Determine the (x, y) coordinate at the center of the cell enclosing the given text.  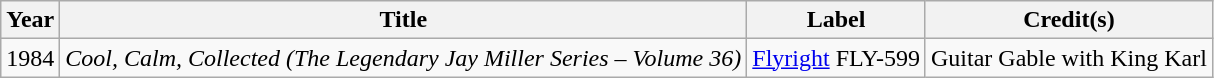
Cool, Calm, Collected (The Legendary Jay Miller Series – Volume 36) (404, 58)
Label (836, 20)
1984 (30, 58)
Flyright FLY-599 (836, 58)
Credit(s) (1068, 20)
Title (404, 20)
Year (30, 20)
Guitar Gable with King Karl (1068, 58)
